Provide the [x, y] coordinate of the cell's center where the given text is located.  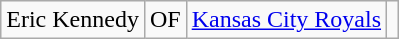
Kansas City Royals [286, 20]
OF [165, 20]
Eric Kennedy [73, 20]
